Pinpoint the cell where the given text exists, returning its (X, Y) midpoint coordinate. 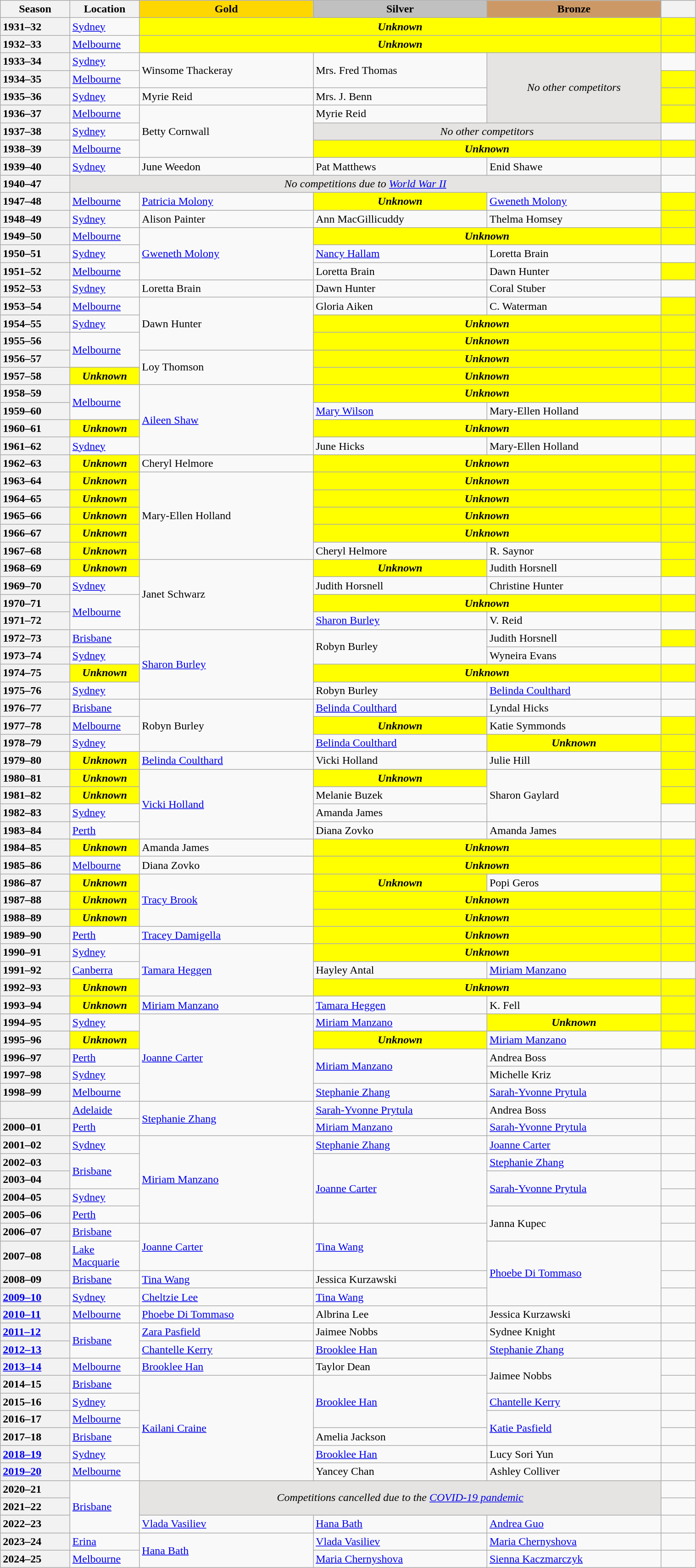
2002–03 (35, 1162)
2007–08 (35, 1256)
2000–01 (35, 1127)
2024–25 (35, 1559)
1940–47 (35, 184)
Sharon Gaylard (574, 795)
1955–56 (35, 341)
Canberra (105, 970)
Wyneira Evans (574, 655)
R. Saynor (574, 551)
1957–58 (35, 376)
Winsome Thackeray (227, 70)
Yancey Chan (400, 1472)
2006–07 (35, 1232)
Andrea Guo (574, 1524)
2017–18 (35, 1437)
Mrs. Fred Thomas (400, 70)
2016–17 (35, 1419)
1973–74 (35, 655)
1934–35 (35, 79)
Erina (105, 1541)
2004–05 (35, 1197)
1989–90 (35, 935)
1938–39 (35, 149)
V. Reid (574, 621)
Zara Pasfield (227, 1332)
Nancy Hallam (400, 254)
Loy Thomson (227, 367)
1979–80 (35, 760)
Gold (227, 9)
1972–73 (35, 638)
1966–67 (35, 533)
2014–15 (35, 1384)
K. Fell (574, 1005)
Mary Wilson (400, 411)
Melanie Buzek (400, 795)
1987–88 (35, 900)
Albrina Lee (400, 1314)
1986–87 (35, 883)
Location (105, 9)
Adelaide (105, 1110)
Silver (400, 9)
1998–99 (35, 1092)
1984–85 (35, 848)
1962–63 (35, 463)
1980–81 (35, 778)
Sienna Kaczmarczyk (574, 1559)
1933–34 (35, 62)
2012–13 (35, 1349)
2005–06 (35, 1215)
Lyndal Hicks (574, 708)
Lucy Sori Yun (574, 1454)
1959–60 (35, 411)
2020–21 (35, 1489)
1978–79 (35, 743)
Coral Stuber (574, 289)
1997–98 (35, 1075)
1953–54 (35, 306)
1981–82 (35, 795)
2022–23 (35, 1524)
Tracy Brook (227, 900)
2011–12 (35, 1332)
1951–52 (35, 271)
1971–72 (35, 621)
1974–75 (35, 673)
1982–83 (35, 813)
1975–76 (35, 690)
1936–37 (35, 114)
1993–94 (35, 1005)
1985–86 (35, 865)
1952–53 (35, 289)
Julie Hill (574, 760)
1967–68 (35, 551)
Season (35, 9)
June Weedon (227, 166)
Ann MacGillicuddy (400, 219)
June Hicks (400, 446)
1992–93 (35, 987)
Christine Hunter (574, 586)
Cheltzie Lee (227, 1297)
2013–14 (35, 1367)
Lake Macquarie (105, 1256)
Kailani Craine (227, 1428)
1939–40 (35, 166)
1994–95 (35, 1022)
Popi Geros (574, 883)
1931–32 (35, 27)
1954–55 (35, 324)
Alison Painter (227, 219)
No competitions due to World War II (365, 184)
1965–66 (35, 516)
1949–50 (35, 236)
Patricia Molony (227, 201)
1950–51 (35, 254)
Hayley Antal (400, 970)
1990–91 (35, 952)
1956–57 (35, 358)
2021–22 (35, 1506)
1963–64 (35, 481)
1976–77 (35, 708)
2003–04 (35, 1180)
1964–65 (35, 498)
Katie Pasfield (574, 1428)
2008–09 (35, 1279)
Mrs. J. Benn (400, 96)
Taylor Dean (400, 1367)
Sydnee Knight (574, 1332)
1977–78 (35, 725)
1937–38 (35, 131)
Aileen Shaw (227, 420)
2019–20 (35, 1472)
Michelle Kriz (574, 1075)
Pat Matthews (400, 166)
Tracey Damigella (227, 935)
1991–92 (35, 970)
1988–89 (35, 918)
Enid Shawe (574, 166)
1968–69 (35, 568)
Amelia Jackson (400, 1437)
1996–97 (35, 1057)
Katie Symmonds (574, 725)
2001–02 (35, 1145)
2023–24 (35, 1541)
1969–70 (35, 586)
1935–36 (35, 96)
1948–49 (35, 219)
Janet Schwarz (227, 594)
2015–16 (35, 1402)
Ashley Colliver (574, 1472)
Thelma Homsey (574, 219)
1958–59 (35, 393)
1932–33 (35, 44)
1960–61 (35, 428)
2010–11 (35, 1314)
Gloria Aiken (400, 306)
1995–96 (35, 1040)
2018–19 (35, 1454)
Betty Cornwall (227, 131)
Competitions cancelled due to the COVID-19 pandemic (400, 1498)
Bronze (574, 9)
2009–10 (35, 1297)
C. Waterman (574, 306)
1970–71 (35, 603)
Janna Kupec (574, 1223)
1947–48 (35, 201)
1983–84 (35, 830)
1961–62 (35, 446)
